Extract the (X, Y) coordinate from the center of the cell holding the provided text.  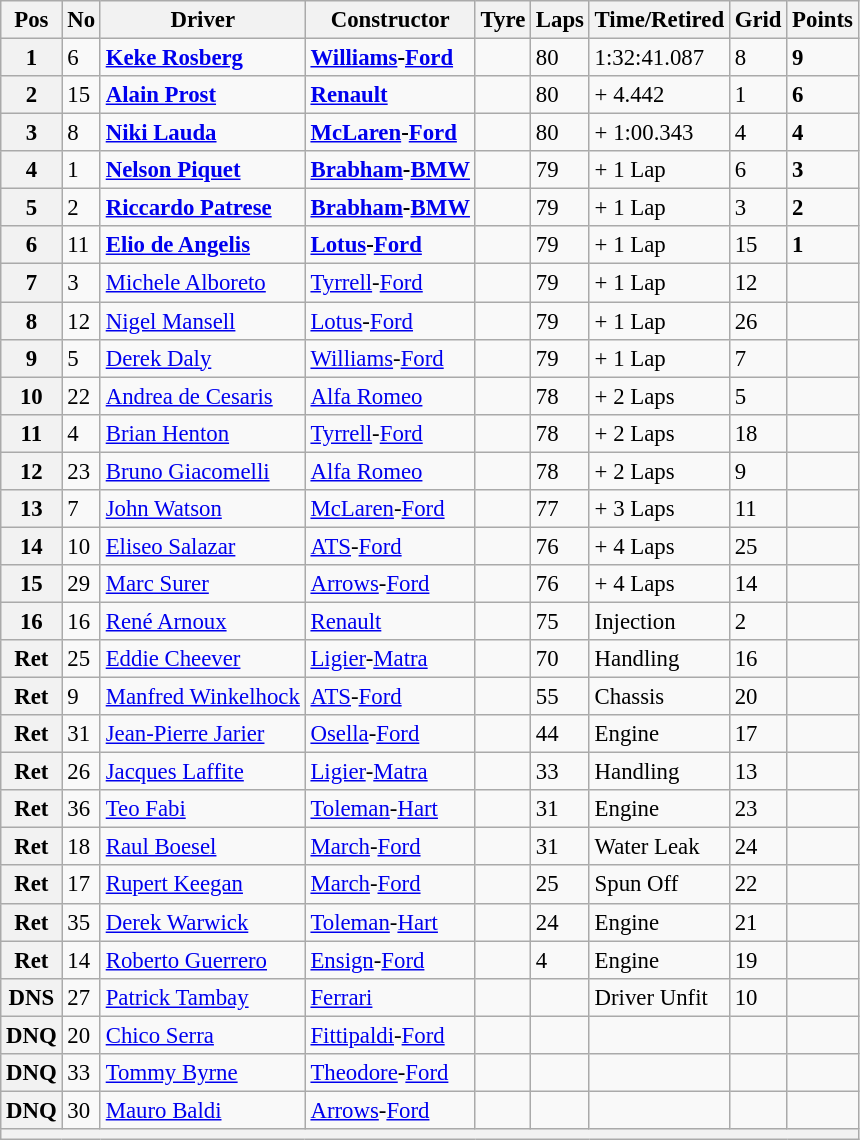
Fittipaldi-Ford (390, 1035)
Chico Serra (202, 1035)
Driver Unfit (659, 997)
DNS (32, 997)
Derek Daly (202, 358)
Bruno Giacomelli (202, 471)
Nigel Mansell (202, 321)
Brian Henton (202, 433)
Ensign-Ford (390, 960)
René Arnoux (202, 621)
Theodore-Ford (390, 1073)
Riccardo Patrese (202, 208)
29 (81, 584)
Jacques Laffite (202, 772)
Teo Fabi (202, 809)
Constructor (390, 20)
Niki Lauda (202, 133)
Elio de Angelis (202, 245)
Keke Rosberg (202, 58)
Points (822, 20)
Water Leak (659, 847)
Injection (659, 621)
John Watson (202, 509)
Eliseo Salazar (202, 546)
Driver (202, 20)
Andrea de Cesaris (202, 396)
35 (81, 922)
Pos (32, 20)
Tyre (502, 20)
Raul Boesel (202, 847)
+ 4.442 (659, 95)
Spun Off (659, 885)
55 (560, 697)
Michele Alboreto (202, 283)
+ 3 Laps (659, 509)
Grid (758, 20)
Derek Warwick (202, 922)
Mauro Baldi (202, 1110)
Manfred Winkelhock (202, 697)
Roberto Guerrero (202, 960)
19 (758, 960)
Rupert Keegan (202, 885)
36 (81, 809)
Osella-Ford (390, 734)
30 (81, 1110)
Time/Retired (659, 20)
Chassis (659, 697)
Ferrari (390, 997)
70 (560, 659)
27 (81, 997)
Nelson Piquet (202, 170)
Eddie Cheever (202, 659)
Laps (560, 20)
+ 1:00.343 (659, 133)
75 (560, 621)
Marc Surer (202, 584)
Alain Prost (202, 95)
Tommy Byrne (202, 1073)
1:32:41.087 (659, 58)
77 (560, 509)
Patrick Tambay (202, 997)
44 (560, 734)
No (81, 20)
21 (758, 922)
Jean-Pierre Jarier (202, 734)
